For the text-containing cell, return its midpoint in (X, Y) coordinate format. 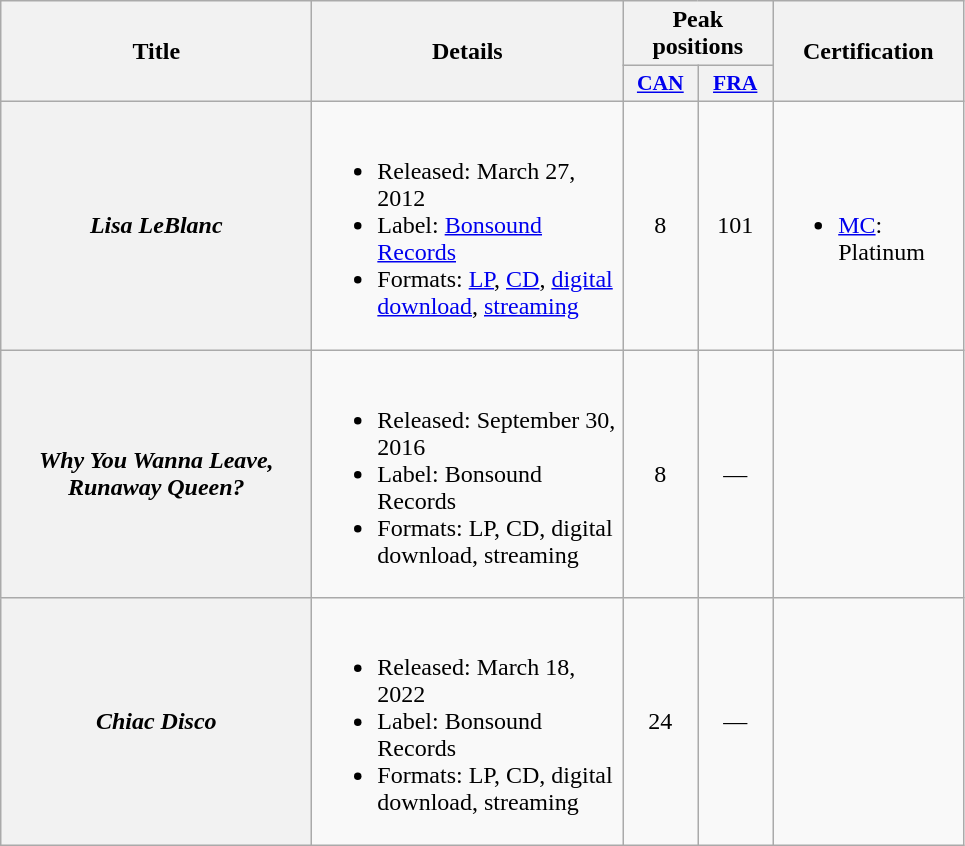
24 (660, 722)
Peak positions (698, 34)
101 (736, 225)
Certification (868, 52)
Details (468, 52)
Chiac Disco (156, 722)
CAN (660, 84)
FRA (736, 84)
Why You Wanna Leave, Runaway Queen? (156, 474)
Title (156, 52)
Released: September 30, 2016Label: Bonsound RecordsFormats: LP, CD, digital download, streaming (468, 474)
Released: March 18, 2022Label: Bonsound RecordsFormats: LP, CD, digital download, streaming (468, 722)
Released: March 27, 2012Label: Bonsound RecordsFormats: LP, CD, digital download, streaming (468, 225)
MC: Platinum (868, 225)
Lisa LeBlanc (156, 225)
